For the text-containing cell, return its midpoint in (x, y) coordinate format. 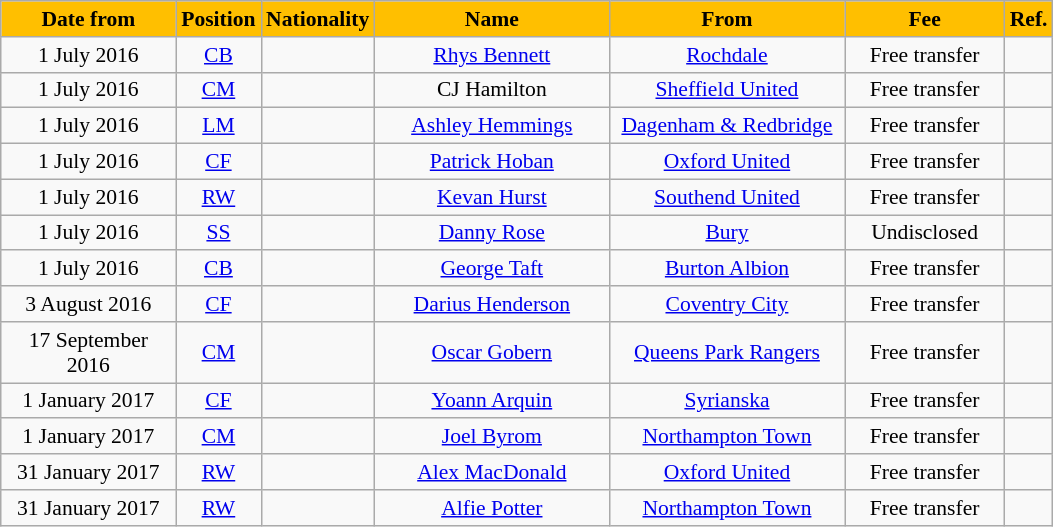
Danny Rose (492, 233)
Darius Henderson (492, 304)
Joel Byrom (492, 437)
Undisclosed (925, 233)
SS (218, 233)
Rhys Bennett (492, 55)
Sheffield United (726, 90)
Coventry City (726, 304)
Burton Albion (726, 269)
CJ Hamilton (492, 90)
Nationality (318, 19)
Southend United (726, 197)
From (726, 19)
Rochdale (726, 55)
George Taft (492, 269)
Kevan Hurst (492, 197)
17 September 2016 (88, 352)
Oscar Gobern (492, 352)
Patrick Hoban (492, 162)
Ashley Hemmings (492, 126)
Position (218, 19)
Fee (925, 19)
Name (492, 19)
Dagenham & Redbridge (726, 126)
Yoann Arquin (492, 401)
3 August 2016 (88, 304)
Ref. (1029, 19)
Syrianska (726, 401)
Alex MacDonald (492, 472)
Date from (88, 19)
Alfie Potter (492, 508)
Bury (726, 233)
LM (218, 126)
Queens Park Rangers (726, 352)
